Capture the cell that displays the provided text and extract its (X, Y) central coordinate. 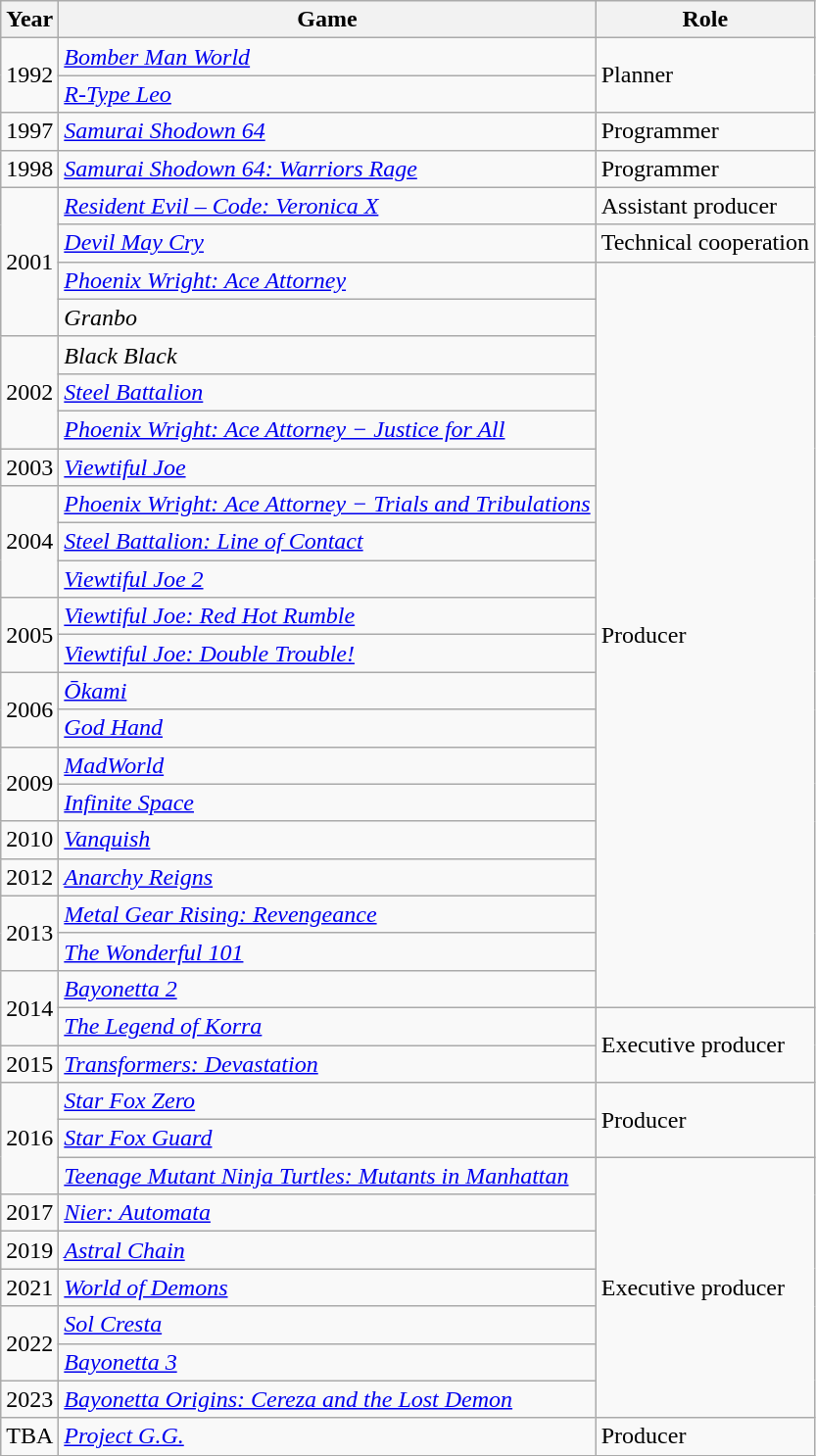
2022 (29, 1343)
2009 (29, 784)
Vanquish (327, 840)
World of Demons (327, 1287)
The Legend of Korra (327, 1026)
Assistant producer (705, 206)
2005 (29, 635)
Transformers: Devastation (327, 1063)
Ōkami (327, 691)
Bayonetta Origins: Cereza and the Lost Demon (327, 1399)
1997 (29, 131)
2012 (29, 877)
Samurai Shodown 64: Warriors Rage (327, 169)
2013 (29, 933)
Black Black (327, 355)
Resident Evil – Code: Veronica X (327, 206)
2017 (29, 1213)
Phoenix Wright: Ace Attorney − Justice for All (327, 429)
Anarchy Reigns (327, 877)
Game (327, 20)
Infinite Space (327, 802)
Bayonetta 3 (327, 1362)
Project G.G. (327, 1436)
Role (705, 20)
2016 (29, 1139)
Nier: Automata (327, 1213)
Year (29, 20)
Teenage Mutant Ninja Turtles: Mutants in Manhattan (327, 1176)
2006 (29, 709)
2010 (29, 840)
Viewtiful Joe: Red Hot Rumble (327, 616)
Metal Gear Rising: Revengeance (327, 914)
2002 (29, 392)
Devil May Cry (327, 243)
Phoenix Wright: Ace Attorney − Trials and Tribulations (327, 505)
Technical cooperation (705, 243)
2023 (29, 1399)
The Wonderful 101 (327, 951)
Planner (705, 75)
Star Fox Guard (327, 1139)
TBA (29, 1436)
Viewtiful Joe (327, 467)
Steel Battalion: Line of Contact (327, 542)
1998 (29, 169)
Granbo (327, 317)
God Hand (327, 728)
Star Fox Zero (327, 1101)
2021 (29, 1287)
Bomber Man World (327, 57)
Steel Battalion (327, 392)
Astral Chain (327, 1250)
Samurai Shodown 64 (327, 131)
2014 (29, 1007)
Viewtiful Joe 2 (327, 579)
2015 (29, 1063)
2019 (29, 1250)
2004 (29, 542)
Viewtiful Joe: Double Trouble! (327, 654)
MadWorld (327, 765)
2001 (29, 262)
2003 (29, 467)
1992 (29, 75)
Phoenix Wright: Ace Attorney (327, 280)
Sol Cresta (327, 1325)
Bayonetta 2 (327, 989)
R-Type Leo (327, 94)
